Locate the cell with the specified text and output its (X, Y) center coordinate. 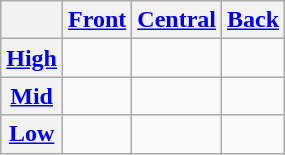
Front (98, 20)
Mid (32, 96)
High (32, 58)
Back (254, 20)
Central (177, 20)
Low (32, 134)
